Provide the (X, Y) coordinate of the cell's center where the given text is located.  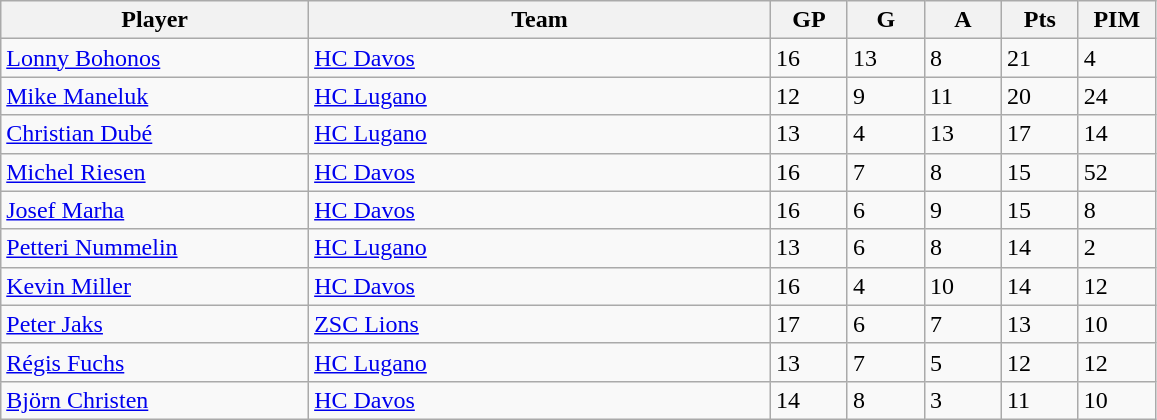
Josef Marha (155, 210)
Pts (1040, 20)
Team (540, 20)
Björn Christen (155, 400)
Petteri Nummelin (155, 248)
ZSC Lions (540, 324)
24 (1116, 96)
Mike Maneluk (155, 96)
Michel Riesen (155, 172)
Player (155, 20)
GP (808, 20)
Peter Jaks (155, 324)
A (962, 20)
Kevin Miller (155, 286)
21 (1040, 58)
Christian Dubé (155, 134)
52 (1116, 172)
G (886, 20)
3 (962, 400)
PIM (1116, 20)
Régis Fuchs (155, 362)
Lonny Bohonos (155, 58)
5 (962, 362)
20 (1040, 96)
2 (1116, 248)
